From the cell containing the given text, extract its center point as (x, y) coordinate. 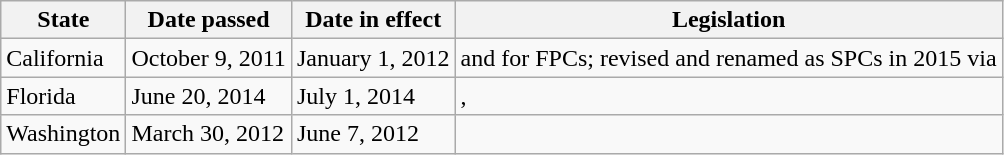
June 7, 2012 (373, 134)
January 1, 2012 (373, 58)
Washington (64, 134)
June 20, 2014 (208, 96)
July 1, 2014 (373, 96)
Date in effect (373, 20)
October 9, 2011 (208, 58)
Florida (64, 96)
and for FPCs; revised and renamed as SPCs in 2015 via (728, 58)
Legislation (728, 20)
State (64, 20)
Date passed (208, 20)
, (728, 96)
California (64, 58)
March 30, 2012 (208, 134)
